Capture the cell that displays the provided text and extract its [X, Y] central coordinate. 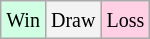
Loss [126, 20]
Draw [72, 20]
Win [24, 20]
